Locate the cell with the specified text and output its [X, Y] center coordinate. 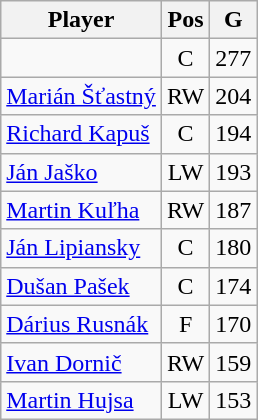
Ján Lipiansky [82, 248]
Pos [185, 20]
193 [234, 172]
204 [234, 96]
G [234, 20]
Dušan Pašek [82, 286]
174 [234, 286]
194 [234, 134]
Player [82, 20]
Martin Hujsa [82, 400]
180 [234, 248]
F [185, 324]
187 [234, 210]
Richard Kapuš [82, 134]
Ivan Dornič [82, 362]
159 [234, 362]
153 [234, 400]
277 [234, 58]
Ján Jaško [82, 172]
Marián Šťastný [82, 96]
Martin Kuľha [82, 210]
170 [234, 324]
Dárius Rusnák [82, 324]
